From the cell containing the given text, extract its center point as [X, Y] coordinate. 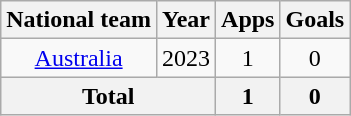
National team [79, 20]
Goals [315, 20]
2023 [186, 58]
Australia [79, 58]
Apps [248, 20]
Year [186, 20]
Total [108, 96]
